Provide the [x, y] coordinate of the cell's center where the given text is located.  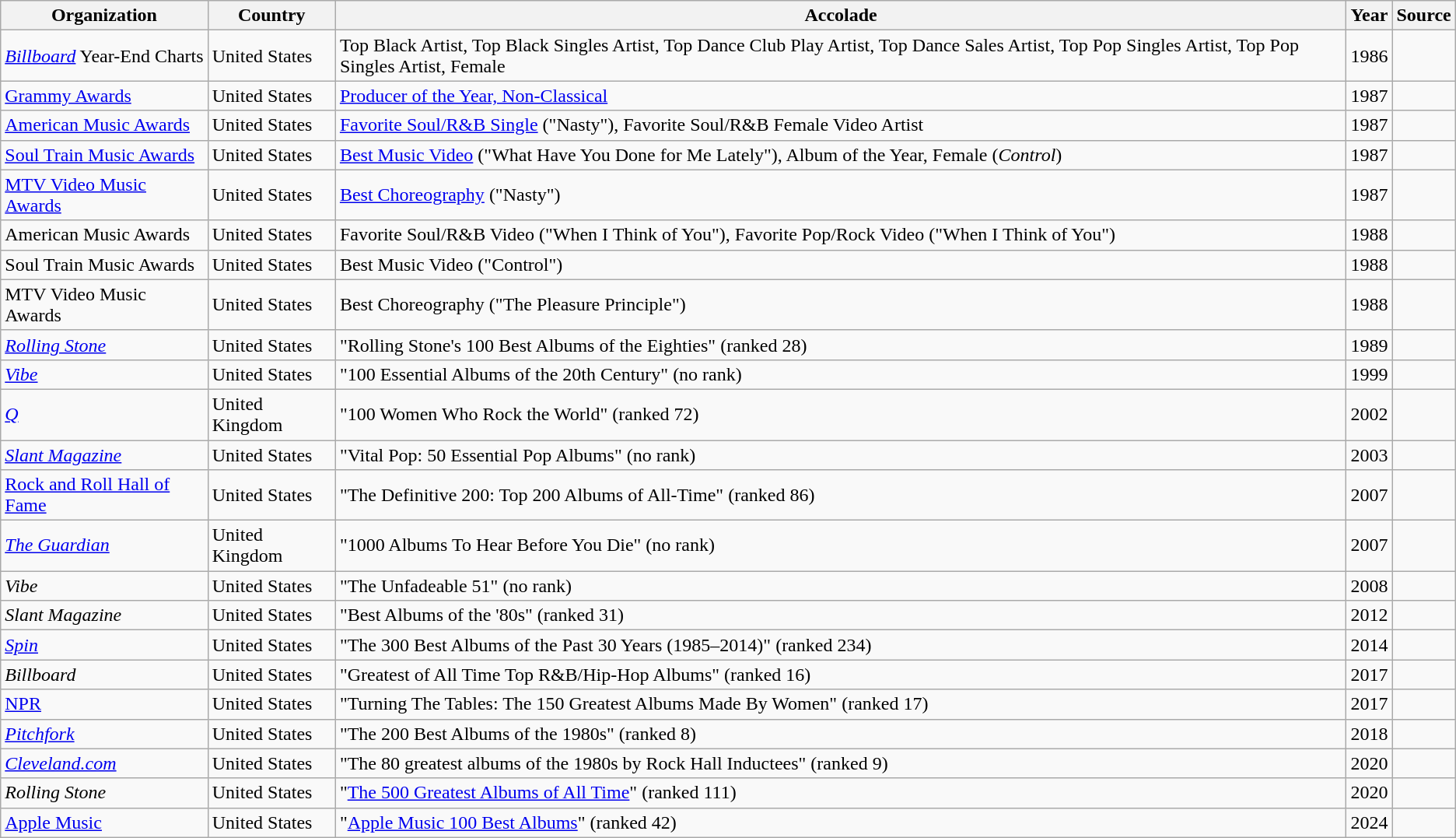
Country [271, 16]
2018 [1369, 734]
Best Choreography ("Nasty") [840, 195]
"The 300 Best Albums of the Past 30 Years (1985–2014)" (ranked 234) [840, 645]
Best Music Video ("Control") [840, 265]
"The 80 greatest albums of the 1980s by Rock Hall Inductees" (ranked 9) [840, 763]
Spin [104, 645]
"100 Women Who Rock the World" (ranked 72) [840, 414]
Rock and Roll Hall of Fame [104, 495]
Grammy Awards [104, 96]
"Rolling Stone's 100 Best Albums of the Eighties" (ranked 28) [840, 345]
2014 [1369, 645]
"Apple Music 100 Best Albums" (ranked 42) [840, 822]
"1000 Albums To Hear Before You Die" (no rank) [840, 546]
The Guardian [104, 546]
"Greatest of All Time Top R&B/Hip-Hop Albums" (ranked 16) [840, 675]
Accolade [840, 16]
2002 [1369, 414]
2008 [1369, 586]
"The Unfadeable 51" (no rank) [840, 586]
Favorite Soul/R&B Video ("When I Think of You"), Favorite Pop/Rock Video ("When I Think of You") [840, 235]
Billboard [104, 675]
Apple Music [104, 822]
Best Choreography ("The Pleasure Principle") [840, 305]
Producer of the Year, Non-Classical [840, 96]
"100 Essential Albums of the 20th Century" (no rank) [840, 374]
2024 [1369, 822]
"Turning The Tables: The 150 Greatest Albums Made By Women" (ranked 17) [840, 704]
Favorite Soul/R&B Single ("Nasty"), Favorite Soul/R&B Female Video Artist [840, 125]
2003 [1369, 455]
"The 200 Best Albums of the 1980s" (ranked 8) [840, 734]
1989 [1369, 345]
Pitchfork [104, 734]
Billboard Year-End Charts [104, 56]
Organization [104, 16]
"The Definitive 200: Top 200 Albums of All-Time" (ranked 86) [840, 495]
Cleveland.com [104, 763]
"Best Albums of the '80s" (ranked 31) [840, 615]
1986 [1369, 56]
"The 500 Greatest Albums of All Time" (ranked 111) [840, 793]
NPR [104, 704]
Year [1369, 16]
Source [1423, 16]
"Vital Pop: 50 Essential Pop Albums" (no rank) [840, 455]
Best Music Video ("What Have You Done for Me Lately"), Album of the Year, Female (Control) [840, 155]
2012 [1369, 615]
1999 [1369, 374]
Q [104, 414]
